For the text-containing cell, return its midpoint in (x, y) coordinate format. 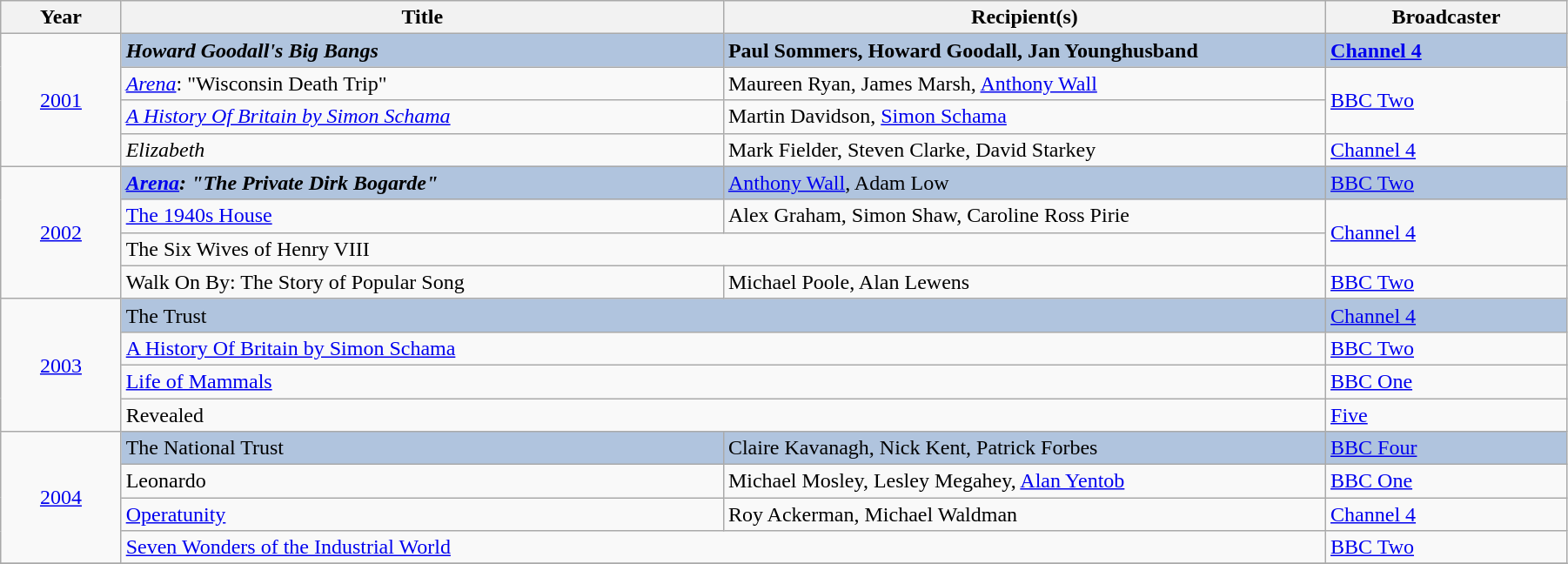
Arena: "The Private Dirk Bogarde" (422, 183)
Seven Wonders of the Industrial World (723, 547)
Life of Mammals (723, 381)
Howard Goodall's Big Bangs (422, 50)
Mark Fielder, Steven Clarke, David Starkey (1024, 150)
Alex Graham, Simon Shaw, Caroline Ross Pirie (1024, 216)
Maureen Ryan, James Marsh, Anthony Wall (1024, 84)
The Trust (723, 315)
2001 (61, 100)
Michael Poole, Alan Lewens (1024, 282)
BBC Four (1446, 448)
Elizabeth (422, 150)
Five (1446, 415)
Claire Kavanagh, Nick Kent, Patrick Forbes (1024, 448)
The National Trust (422, 448)
Broadcaster (1446, 17)
The 1940s House (422, 216)
Revealed (723, 415)
Leonardo (422, 481)
2004 (61, 498)
The Six Wives of Henry VIII (723, 249)
Martin Davidson, Simon Schama (1024, 117)
Anthony Wall, Adam Low (1024, 183)
Walk On By: The Story of Popular Song (422, 282)
Title (422, 17)
2003 (61, 365)
Operatunity (422, 514)
Arena: "Wisconsin Death Trip" (422, 84)
Recipient(s) (1024, 17)
Year (61, 17)
Paul Sommers, Howard Goodall, Jan Younghusband (1024, 50)
Roy Ackerman, Michael Waldman (1024, 514)
2002 (61, 232)
Michael Mosley, Lesley Megahey, Alan Yentob (1024, 481)
